Find where the given text appears and provide that cell's center as [X, Y] coordinate. 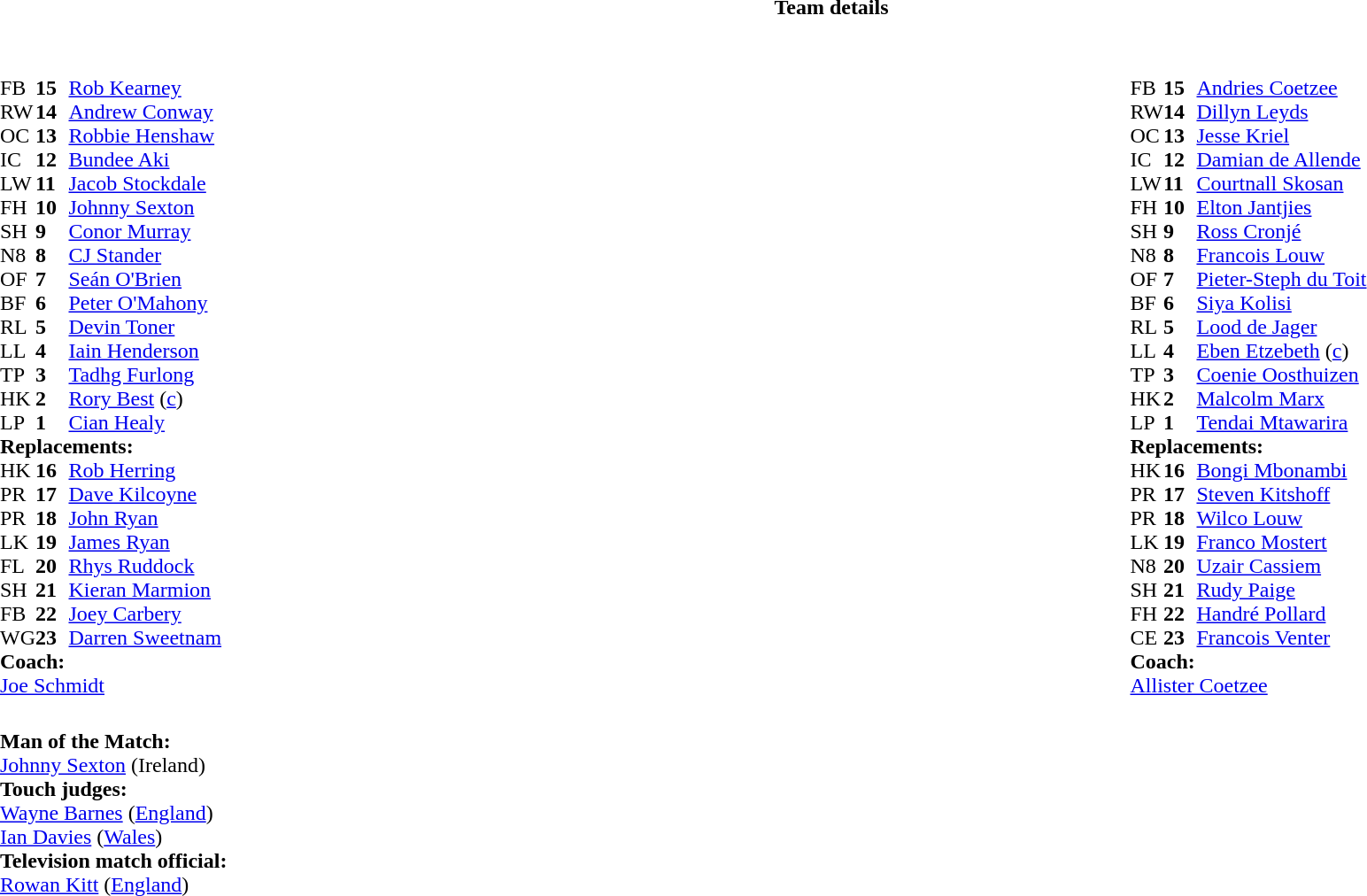
Jesse Kriel [1281, 136]
Courtnall Skosan [1281, 184]
Francois Louw [1281, 255]
Bongi Mbonambi [1281, 471]
Devin Toner [145, 328]
Coenie Oosthuizen [1281, 375]
Handré Pollard [1281, 614]
Andries Coetzee [1281, 89]
Francois Venter [1281, 637]
Kieran Marmion [145, 590]
Bundee Aki [145, 159]
Malcolm Marx [1281, 398]
Andrew Conway [145, 112]
Steven Kitshoff [1281, 494]
Cian Healy [145, 423]
WG [18, 637]
Wilco Louw [1281, 519]
Franco Mostert [1281, 542]
Joey Carbery [145, 614]
Ross Cronjé [1281, 232]
Lood de Jager [1281, 328]
Rob Herring [145, 471]
John Ryan [145, 519]
Joe Schmidt [111, 685]
Eben Etzebeth (c) [1281, 351]
Pieter-Steph du Toit [1281, 280]
Siya Kolisi [1281, 303]
Dillyn Leyds [1281, 112]
Rob Kearney [145, 89]
Uzair Cassiem [1281, 567]
Robbie Henshaw [145, 136]
FL [18, 567]
Damian de Allende [1281, 159]
Rudy Paige [1281, 590]
Rory Best (c) [145, 398]
Tadhg Furlong [145, 375]
James Ryan [145, 542]
Conor Murray [145, 232]
Tendai Mtawarira [1281, 423]
CJ Stander [145, 255]
Peter O'Mahony [145, 303]
Darren Sweetnam [145, 637]
Iain Henderson [145, 351]
Seán O'Brien [145, 280]
Allister Coetzee [1248, 685]
Johnny Sexton [145, 207]
Elton Jantjies [1281, 207]
Dave Kilcoyne [145, 494]
CE [1147, 637]
Rhys Ruddock [145, 567]
Jacob Stockdale [145, 184]
